Return (X, Y) of the center of cell containing provided text 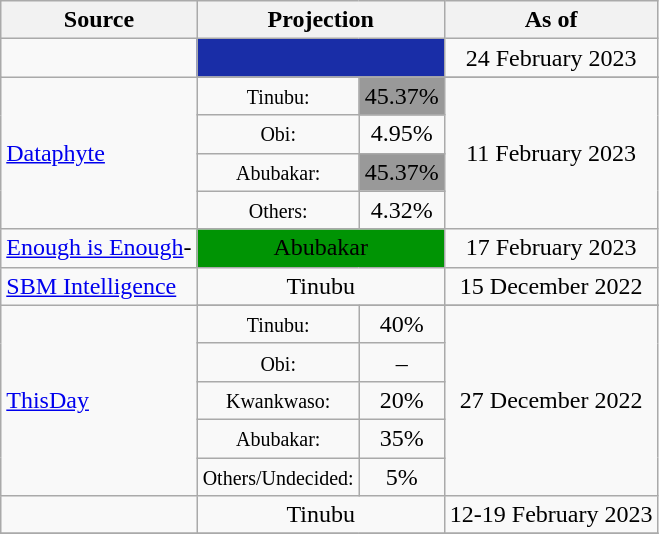
35% (402, 438)
12-19 February 2023 (551, 515)
Dataphyte (99, 153)
Projection (320, 20)
11 February 2023 (551, 153)
Abubakar (320, 248)
Others/Undecided: (278, 477)
Source (99, 20)
As of (551, 20)
27 December 2022 (551, 400)
Kwankwaso: (278, 400)
4.32% (402, 210)
5% (402, 477)
Others: (278, 210)
17 February 2023 (551, 248)
15 December 2022 (551, 286)
ThisDay (99, 400)
– (402, 362)
24 February 2023 (551, 58)
SBM Intelligence (99, 286)
20% (402, 400)
Enough is Enough- (99, 248)
40% (402, 324)
4.95% (402, 134)
